For the text-containing cell, return its midpoint in (x, y) coordinate format. 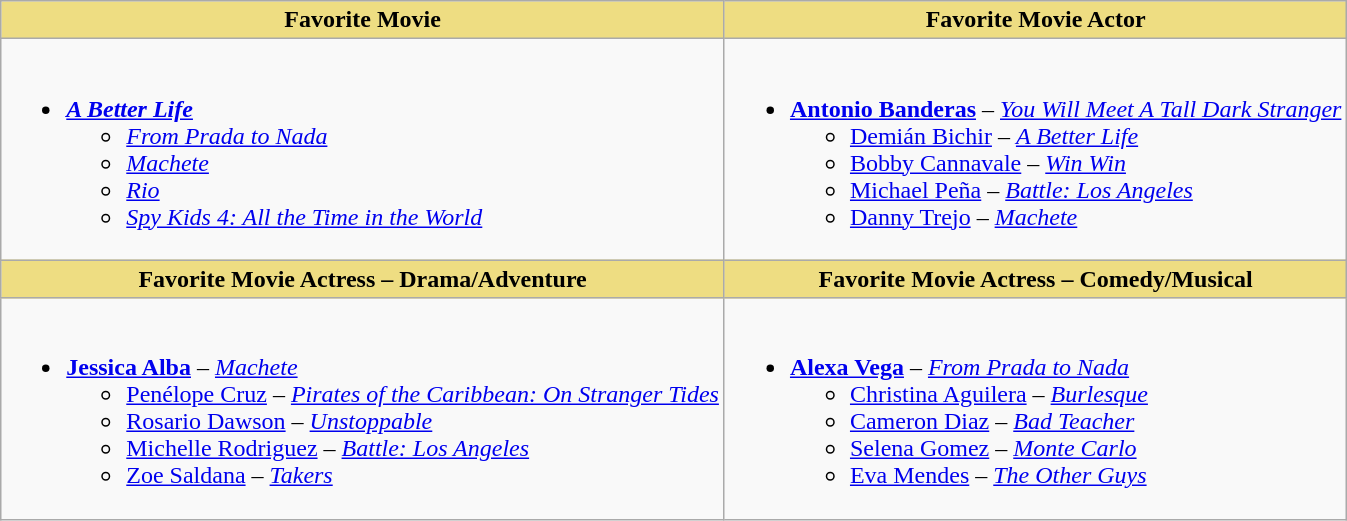
Favorite Movie Actor (1035, 20)
Favorite Movie Actress – Drama/Adventure (363, 279)
Alexa Vega – From Prada to NadaChristina Aguilera – BurlesqueCameron Diaz – Bad TeacherSelena Gomez – Monte CarloEva Mendes – The Other Guys (1035, 408)
Favorite Movie Actress – Comedy/Musical (1035, 279)
Favorite Movie (363, 20)
A Better LifeFrom Prada to NadaMacheteRioSpy Kids 4: All the Time in the World (363, 150)
